Return (X, Y) of the center of cell containing provided text 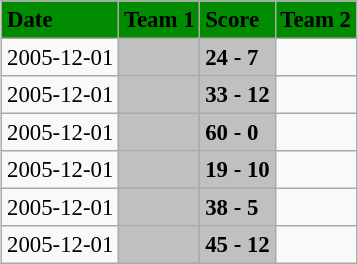
Date (60, 20)
60 - 0 (238, 133)
Team 2 (316, 20)
33 - 12 (238, 95)
24 - 7 (238, 57)
19 - 10 (238, 170)
38 - 5 (238, 208)
Score (238, 20)
45 - 12 (238, 245)
Team 1 (160, 20)
